Identify which cell holds the provided text, then report its (X, Y) central coordinate. 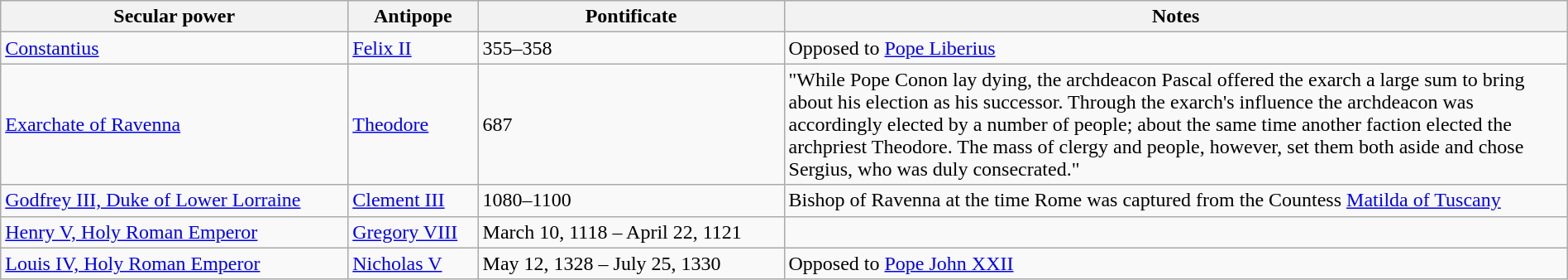
Theodore (414, 124)
Notes (1176, 17)
Exarchate of Ravenna (174, 124)
Antipope (414, 17)
Opposed to Pope John XXII (1176, 263)
Gregory VIII (414, 232)
355–358 (631, 48)
Henry V, Holy Roman Emperor (174, 232)
1080–1100 (631, 200)
Nicholas V (414, 263)
687 (631, 124)
Secular power (174, 17)
Opposed to Pope Liberius (1176, 48)
Bishop of Ravenna at the time Rome was captured from the Countess Matilda of Tuscany (1176, 200)
Felix II (414, 48)
Louis IV, Holy Roman Emperor (174, 263)
Pontificate (631, 17)
March 10, 1118 – April 22, 1121 (631, 232)
Godfrey III, Duke of Lower Lorraine (174, 200)
Clement III (414, 200)
May 12, 1328 – July 25, 1330 (631, 263)
Constantius (174, 48)
